Find where the given text appears and provide that cell's center as [x, y] coordinate. 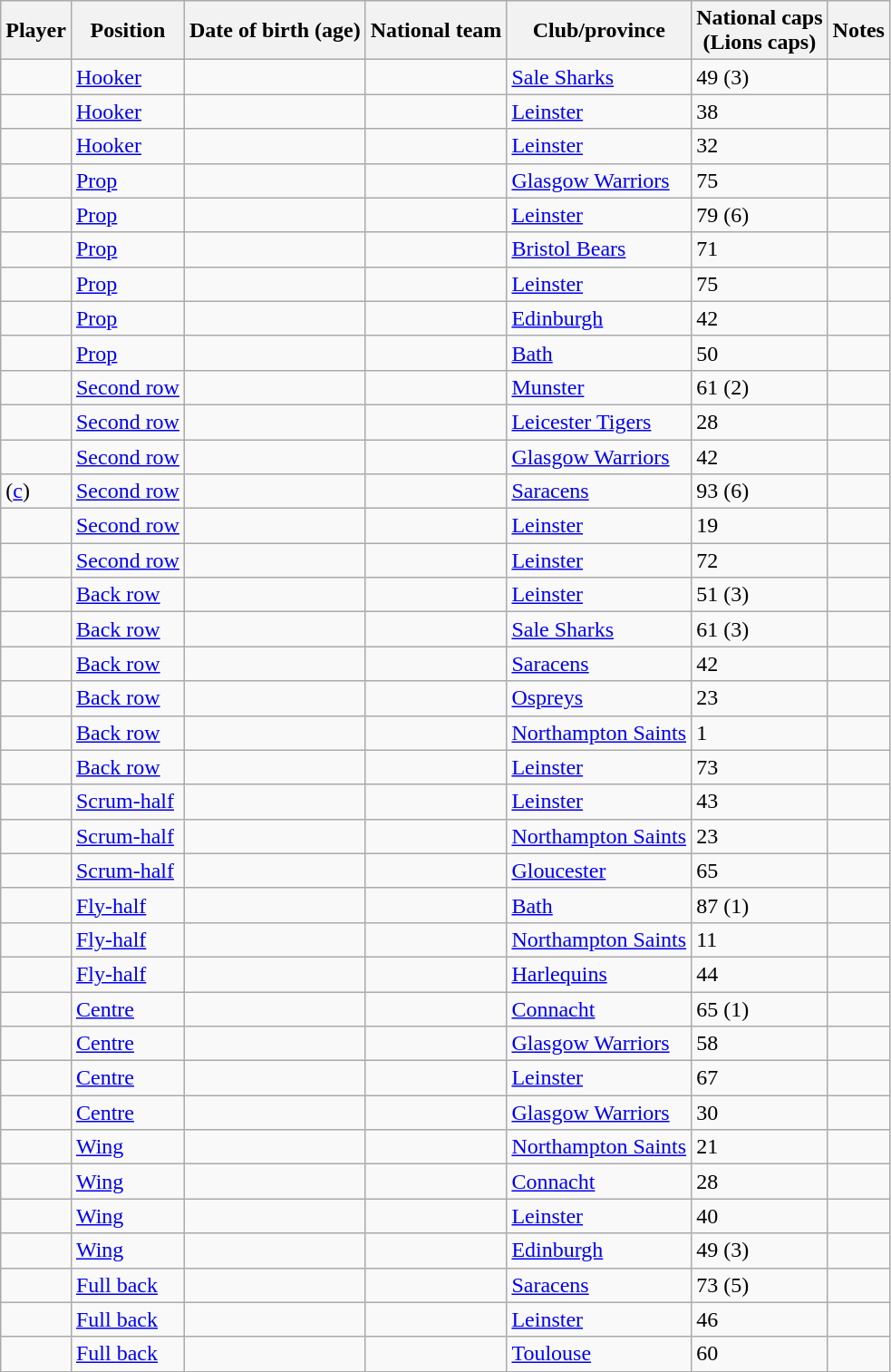
73 (5) [760, 1285]
65 [760, 871]
51 (3) [760, 595]
Gloucester [599, 871]
Player [36, 31]
(c) [36, 491]
44 [760, 974]
58 [760, 1044]
Toulouse [599, 1354]
30 [760, 1113]
40 [760, 1216]
Position [127, 31]
65 (1) [760, 1009]
National caps(Lions caps) [760, 31]
1 [760, 733]
46 [760, 1319]
Notes [858, 31]
71 [760, 249]
38 [760, 112]
Leicester Tigers [599, 422]
73 [760, 767]
Bristol Bears [599, 249]
43 [760, 802]
Club/province [599, 31]
93 (6) [760, 491]
21 [760, 1147]
Date of birth (age) [275, 31]
61 (3) [760, 629]
60 [760, 1354]
72 [760, 560]
32 [760, 146]
79 (6) [760, 215]
11 [760, 939]
67 [760, 1078]
Munster [599, 387]
61 (2) [760, 387]
Ospreys [599, 698]
Harlequins [599, 974]
87 (1) [760, 905]
50 [760, 353]
National team [436, 31]
19 [760, 526]
